From the cell containing the given text, extract its center point as [x, y] coordinate. 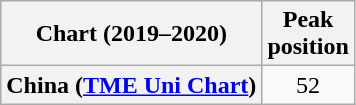
Peakposition [308, 34]
52 [308, 85]
China (TME Uni Chart) [132, 85]
Chart (2019–2020) [132, 34]
